Detect which cell encompasses the target text, then output its [X, Y] center coordinate. 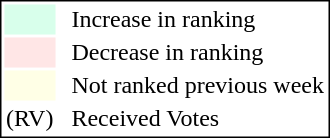
Not ranked previous week [198, 85]
(RV) [29, 119]
Received Votes [198, 119]
Decrease in ranking [198, 53]
Increase in ranking [198, 19]
